Pinpoint the cell where the given text exists, returning its (x, y) midpoint coordinate. 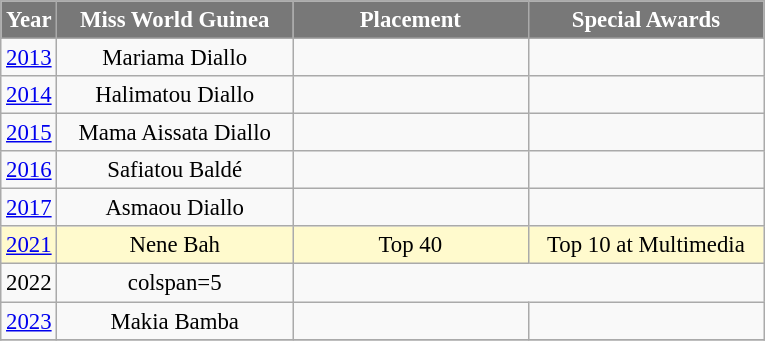
Top 10 at Multimedia (646, 245)
2023 (29, 321)
2014 (29, 95)
Asmaou Diallo (175, 208)
2022 (29, 283)
2015 (29, 133)
Miss World Guinea (175, 20)
2021 (29, 245)
2013 (29, 58)
2017 (29, 208)
colspan=5 (175, 283)
2016 (29, 170)
Makia Bamba (175, 321)
Nene Bah (175, 245)
Mama Aissata Diallo (175, 133)
Placement (410, 20)
Halimatou Diallo (175, 95)
Mariama Diallo (175, 58)
Top 40 (410, 245)
Safiatou Baldé (175, 170)
Year (29, 20)
Special Awards (646, 20)
